Capture the cell that displays the provided text and extract its [X, Y] central coordinate. 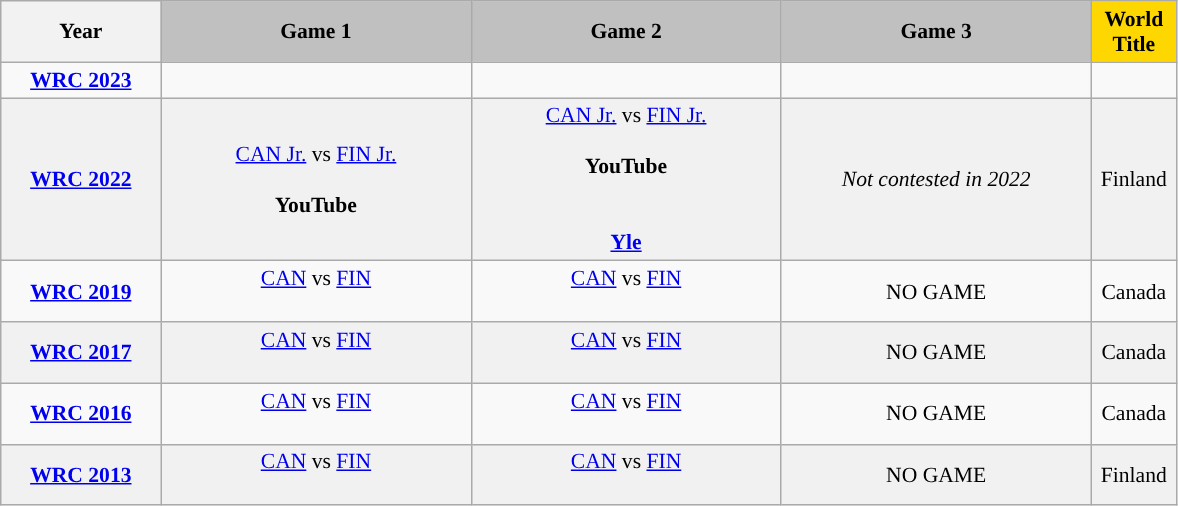
WRC 2019 [81, 292]
Year [81, 32]
Game 1 [316, 32]
Game 2 [626, 32]
CAN Jr. vs FIN Jr. YouTubeYle [626, 180]
WRC 2022 [81, 180]
World Title [1134, 32]
CAN Jr. vs FIN Jr. YouTube [316, 180]
Game 3 [936, 32]
WRC 2013 [81, 474]
Not contested in 2022 [936, 180]
WRC 2023 [81, 80]
WRC 2017 [81, 352]
WRC 2016 [81, 414]
